Pinpoint the cell where the given text exists, returning its (X, Y) midpoint coordinate. 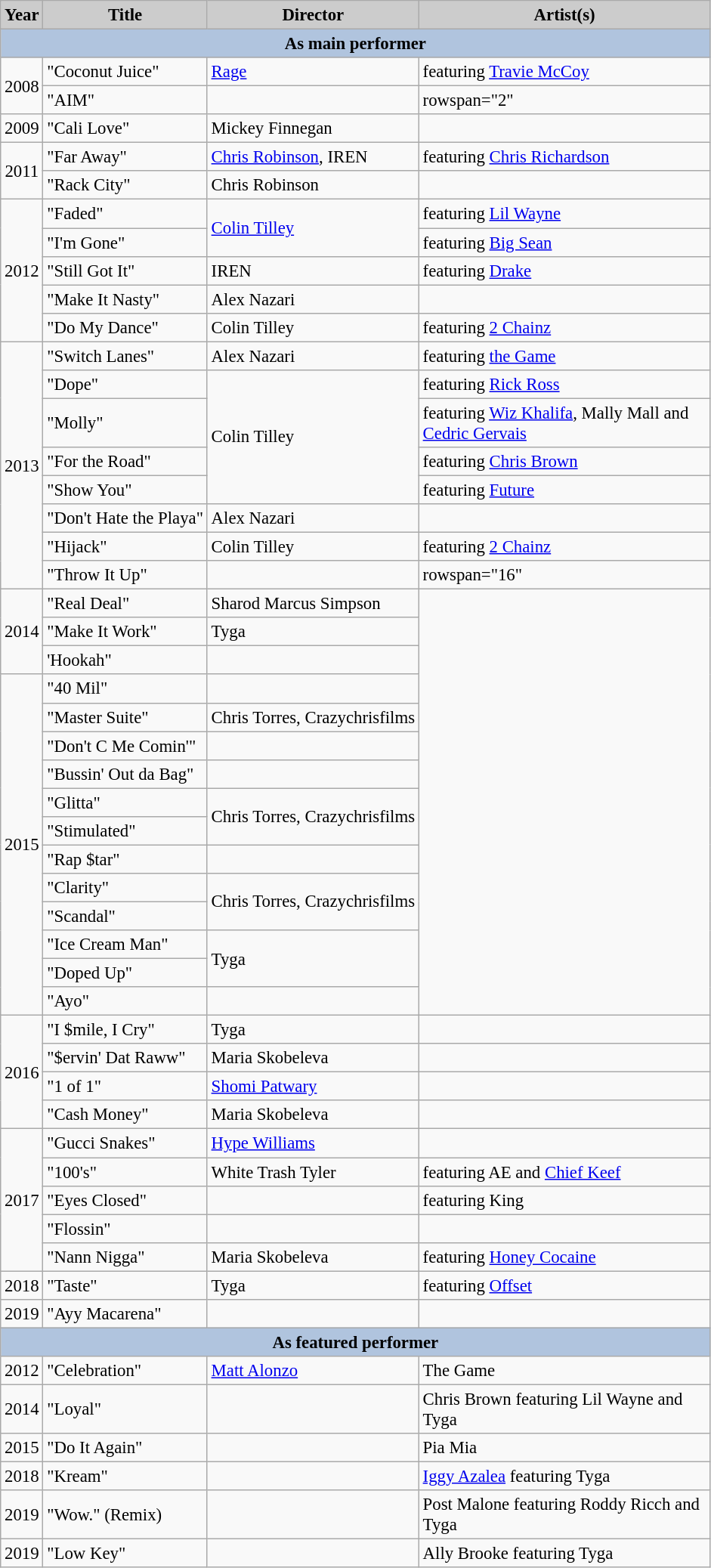
"I'm Gone" (125, 243)
"Cali Love" (125, 128)
"Still Got It" (125, 271)
2016 (22, 1072)
Sharod Marcus Simpson (313, 604)
"Make It Work" (125, 632)
Pia Mia (564, 1448)
Title (125, 15)
Shomi Patwary (313, 1087)
"Nann Nigga" (125, 1257)
"Do It Again" (125, 1448)
"Flossin" (125, 1229)
"Don't Hate the Playa" (125, 518)
featuring Honey Cocaine (564, 1257)
Post Malone featuring Roddy Ricch and Tyga (564, 1514)
Director (313, 15)
"I $mile, I Cry" (125, 1030)
"Master Suite" (125, 717)
"Celebration" (125, 1371)
featuring Chris Richardson (564, 157)
"Scandal" (125, 916)
"Far Away" (125, 157)
"Ayo" (125, 1001)
"Eyes Closed" (125, 1200)
"Dope" (125, 385)
Artist(s) (564, 15)
rowspan="2" (564, 101)
"Don't C Me Comin'" (125, 746)
featuring Lil Wayne (564, 214)
"Do My Dance" (125, 327)
"Molly" (125, 423)
The Game (564, 1371)
featuring Chris Brown (564, 462)
"Ayy Macarena" (125, 1314)
"Ice Cream Man" (125, 945)
2013 (22, 465)
"Glitta" (125, 803)
Rage (313, 72)
IREN (313, 271)
Chris Robinson (313, 185)
"Faded" (125, 214)
White Trash Tyler (313, 1172)
Year (22, 15)
"Coconut Juice" (125, 72)
"Rap $tar" (125, 859)
"$ervin' Dat Raww" (125, 1058)
featuring Travie McCoy (564, 72)
As main performer (355, 44)
'Hookah" (125, 660)
featuring Offset (564, 1285)
"Throw It Up" (125, 575)
"Bussin' Out da Bag" (125, 774)
Matt Alonzo (313, 1371)
featuring Wiz Khalifa, Mally Mall and Cedric Gervais (564, 423)
"Gucci Snakes" (125, 1143)
2009 (22, 128)
2017 (22, 1200)
"Wow." (Remix) (125, 1514)
"Cash Money" (125, 1115)
featuring the Game (564, 356)
"Switch Lanes" (125, 356)
featuring Big Sean (564, 243)
"Low Key" (125, 1554)
featuring AE and Chief Keef (564, 1172)
"Stimulated" (125, 831)
"40 Mil" (125, 689)
"Clarity" (125, 888)
"For the Road" (125, 462)
Chris Brown featuring Lil Wayne and Tyga (564, 1409)
2011 (22, 171)
2008 (22, 86)
Chris Robinson, IREN (313, 157)
featuring Drake (564, 271)
rowspan="16" (564, 575)
featuring Future (564, 490)
As featured performer (355, 1342)
"1 of 1" (125, 1087)
"Rack City" (125, 185)
"100's" (125, 1172)
"Hijack" (125, 547)
"Show You" (125, 490)
"Taste" (125, 1285)
Mickey Finnegan (313, 128)
"Make It Nasty" (125, 299)
Iggy Azalea featuring Tyga (564, 1477)
Ally Brooke featuring Tyga (564, 1554)
"Kream" (125, 1477)
"Loyal" (125, 1409)
featuring King (564, 1200)
featuring Rick Ross (564, 385)
Hype Williams (313, 1143)
"Doped Up" (125, 973)
"AIM" (125, 101)
"Real Deal" (125, 604)
